Find where the given text appears and provide that cell's center as [x, y] coordinate. 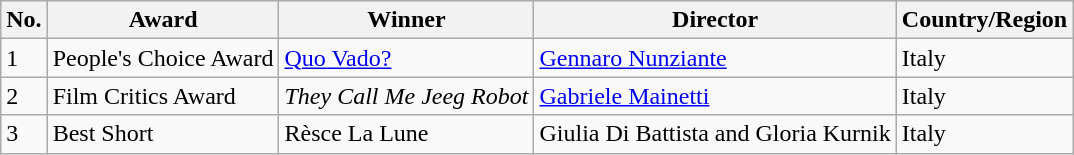
3 [24, 134]
Director [715, 20]
People's Choice Award [163, 58]
Rèsce La Lune [406, 134]
No. [24, 20]
2 [24, 96]
1 [24, 58]
Film Critics Award [163, 96]
Gabriele Mainetti [715, 96]
Award [163, 20]
Giulia Di Battista and Gloria Kurnik [715, 134]
Quo Vado? [406, 58]
Country/Region [984, 20]
Gennaro Nunziante [715, 58]
Winner [406, 20]
Best Short [163, 134]
They Call Me Jeeg Robot [406, 96]
